Find where the given text appears and provide that cell's center as (X, Y) coordinate. 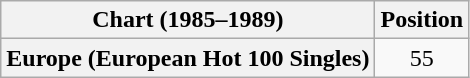
Chart (1985–1989) (188, 20)
Position (422, 20)
Europe (European Hot 100 Singles) (188, 58)
55 (422, 58)
